Capture the cell that displays the provided text and extract its (x, y) central coordinate. 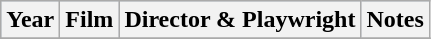
Year (30, 20)
Film (90, 20)
Director & Playwright (240, 20)
Notes (395, 20)
